Provide the (x, y) coordinate of the cell's center where the given text is located.  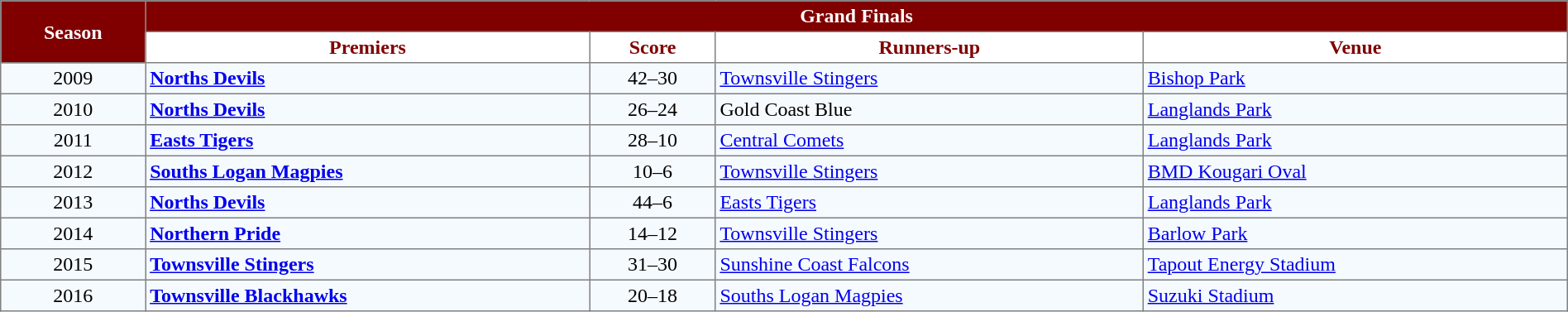
Suzuki Stadium (1355, 295)
Runners-up (930, 47)
Gold Coast Blue (930, 109)
Grand Finals (857, 17)
2010 (73, 109)
Sunshine Coast Falcons (930, 265)
Bishop Park (1355, 79)
44–6 (653, 203)
Tapout Energy Stadium (1355, 265)
2014 (73, 233)
42–30 (653, 79)
Season (73, 31)
2016 (73, 295)
10–6 (653, 171)
2013 (73, 203)
Barlow Park (1355, 233)
Townsville Blackhawks (367, 295)
Venue (1355, 47)
Central Comets (930, 141)
26–24 (653, 109)
Northern Pride (367, 233)
2012 (73, 171)
28–10 (653, 141)
Premiers (367, 47)
BMD Kougari Oval (1355, 171)
31–30 (653, 265)
20–18 (653, 295)
14–12 (653, 233)
2011 (73, 141)
Score (653, 47)
2009 (73, 79)
2015 (73, 265)
